From the cell containing the given text, extract its center point as (X, Y) coordinate. 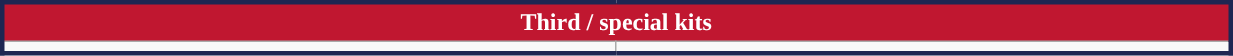
Third / special kits (616, 22)
